For the text-containing cell, return its midpoint in (X, Y) coordinate format. 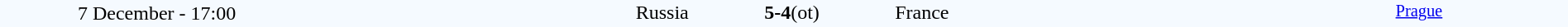
France (1082, 12)
Russia (501, 12)
5-4(ot) (791, 12)
Prague (1419, 13)
7 December - 17:00 (157, 13)
